Capture the cell that displays the provided text and extract its (x, y) central coordinate. 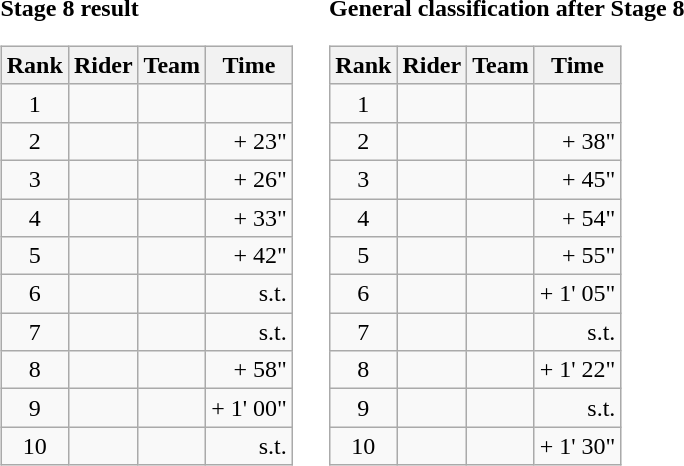
+ 58" (250, 370)
+ 1' 30" (578, 446)
+ 26" (250, 179)
+ 1' 22" (578, 370)
+ 1' 05" (578, 294)
+ 38" (578, 141)
+ 33" (250, 217)
+ 42" (250, 256)
+ 54" (578, 217)
+ 23" (250, 141)
+ 45" (578, 179)
+ 1' 00" (250, 408)
+ 55" (578, 256)
